Determine the (x, y) coordinate at the center of the cell enclosing the given text.  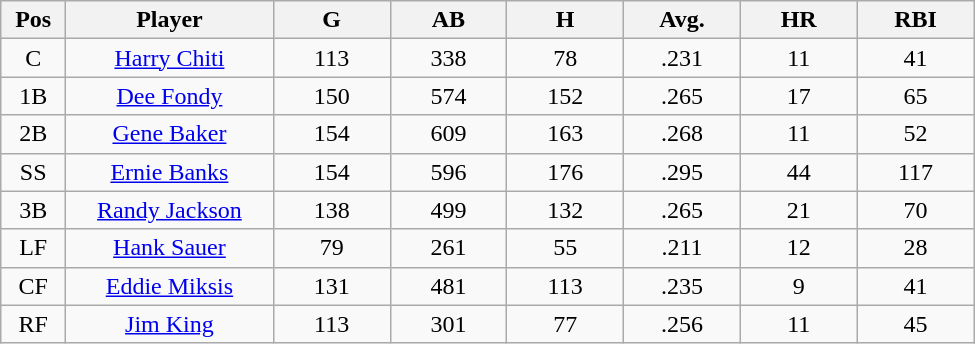
301 (448, 324)
Hank Sauer (170, 248)
338 (448, 58)
17 (798, 96)
Ernie Banks (170, 172)
2B (34, 134)
SS (34, 172)
.256 (682, 324)
609 (448, 134)
Randy Jackson (170, 210)
138 (332, 210)
LF (34, 248)
Jim King (170, 324)
45 (916, 324)
RF (34, 324)
596 (448, 172)
152 (566, 96)
H (566, 20)
79 (332, 248)
9 (798, 286)
RBI (916, 20)
Harry Chiti (170, 58)
55 (566, 248)
CF (34, 286)
3B (34, 210)
261 (448, 248)
Dee Fondy (170, 96)
.295 (682, 172)
C (34, 58)
78 (566, 58)
132 (566, 210)
28 (916, 248)
77 (566, 324)
70 (916, 210)
Eddie Miksis (170, 286)
117 (916, 172)
163 (566, 134)
Avg. (682, 20)
Gene Baker (170, 134)
150 (332, 96)
Pos (34, 20)
1B (34, 96)
.235 (682, 286)
.268 (682, 134)
HR (798, 20)
65 (916, 96)
176 (566, 172)
AB (448, 20)
.231 (682, 58)
.211 (682, 248)
21 (798, 210)
52 (916, 134)
481 (448, 286)
131 (332, 286)
Player (170, 20)
574 (448, 96)
G (332, 20)
12 (798, 248)
44 (798, 172)
499 (448, 210)
